Search for the cell housing the specified text and yield its (x, y) center coordinate. 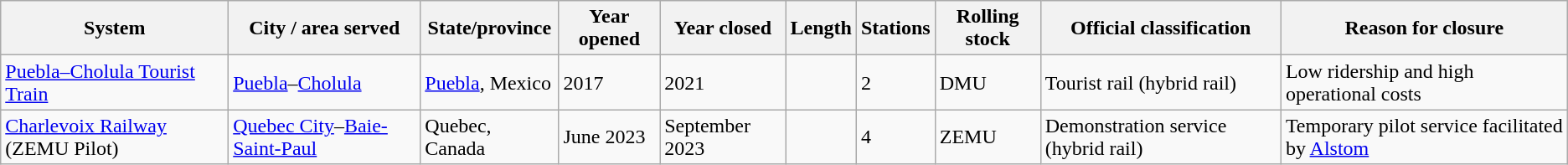
Low ridership and high operational costs (1424, 82)
Puebla, Mexico (489, 82)
Length (821, 28)
Puebla–Cholula (325, 82)
Tourist rail (hybrid rail) (1161, 82)
2 (895, 82)
ZEMU (988, 137)
Stations (895, 28)
Year closed (723, 28)
State/province (489, 28)
Charlevoix Railway (ZEMU Pilot) (115, 137)
4 (895, 137)
Puebla–Cholula Tourist Train (115, 82)
June 2023 (610, 137)
Quebec, Canada (489, 137)
2021 (723, 82)
Rolling stock (988, 28)
City / area served (325, 28)
Demonstration service (hybrid rail) (1161, 137)
Official classification (1161, 28)
Quebec City–Baie-Saint-Paul (325, 137)
Temporary pilot service facilitated by Alstom (1424, 137)
Reason for closure (1424, 28)
DMU (988, 82)
September 2023 (723, 137)
Year opened (610, 28)
2017 (610, 82)
System (115, 28)
